For the text-containing cell, return its midpoint in [X, Y] coordinate format. 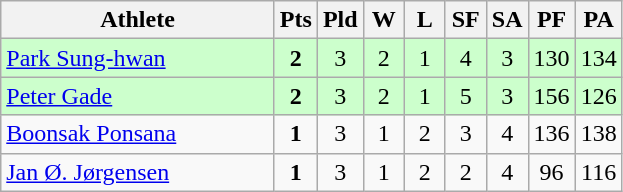
134 [598, 58]
126 [598, 96]
PF [552, 20]
Pts [296, 20]
PA [598, 20]
L [424, 20]
156 [552, 96]
Jan Ø. Jørgensen [138, 172]
130 [552, 58]
Peter Gade [138, 96]
SA [507, 20]
W [384, 20]
Pld [340, 20]
138 [598, 134]
Athlete [138, 20]
136 [552, 134]
96 [552, 172]
SF [466, 20]
116 [598, 172]
Boonsak Ponsana [138, 134]
Park Sung-hwan [138, 58]
5 [466, 96]
